Determine the [X, Y] coordinate at the center of the cell enclosing the given text.  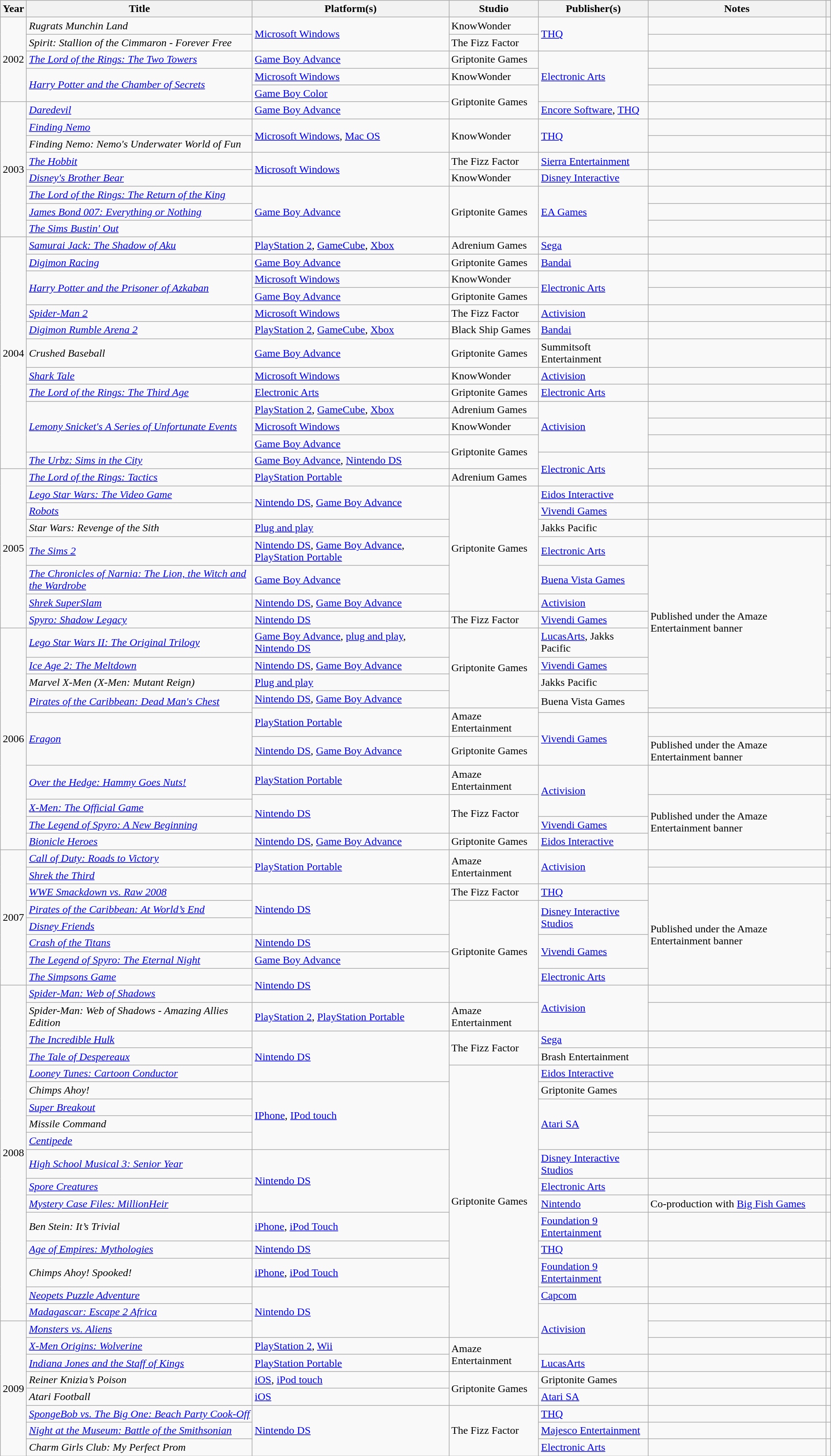
SpongeBob vs. The Big One: Beach Party Cook-Off [139, 1414]
Spirit: Stallion of the Cimmaron - Forever Free [139, 43]
Brash Entertainment [593, 1056]
The Chronicles of Narnia: The Lion, the Witch and the Wardrobe [139, 580]
Crash of the Titans [139, 943]
Star Wars: Revenge of the Sith [139, 528]
LucasArts [593, 1363]
Ben Stein: It’s Trivial [139, 1227]
Atari Football [139, 1396]
Sierra Entertainment [593, 161]
Shrek the Third [139, 875]
Digimon Rumble Arena 2 [139, 330]
Game Boy Color [351, 93]
Lego Star Wars II: The Original Trilogy [139, 642]
2007 [13, 918]
iOS, iPod touch [351, 1380]
Finding Nemo [139, 127]
Spider-Man: Web of Shadows [139, 994]
Robots [139, 511]
Microsoft Windows, Mac OS [351, 135]
X-Men: The Official Game [139, 808]
The Lord of the Rings: The Two Towers [139, 60]
2003 [13, 169]
iOS [351, 1396]
Spyro: Shadow Legacy [139, 620]
Age of Empires: Mythologies [139, 1249]
Pirates of the Caribbean: At World’s End [139, 909]
The Hobbit [139, 161]
Spore Creatures [139, 1187]
Platform(s) [351, 9]
Missile Command [139, 1124]
Call of Duty: Roads to Victory [139, 859]
IPhone, IPod touch [351, 1115]
Nintendo [593, 1204]
Shrek SuperSlam [139, 603]
EA Games [593, 211]
Mystery Case Files: MillionHeir [139, 1204]
2004 [13, 353]
The Sims 2 [139, 551]
PlayStation 2, PlayStation Portable [351, 1016]
The Legend of Spyro: A New Beginning [139, 825]
The Lord of the Rings: The Return of the King [139, 195]
The Incredible Hulk [139, 1039]
Reiner Knizia’s Poison [139, 1380]
Harry Potter and the Chamber of Secrets [139, 85]
Harry Potter and the Prisoner of Azkaban [139, 288]
Daredevil [139, 110]
Samurai Jack: The Shadow of Aku [139, 246]
Bionicle Heroes [139, 842]
Co-production with Big Fish Games [737, 1204]
Night at the Museum: Battle of the Smithsonian [139, 1431]
Marvel X-Men (X-Men: Mutant Reign) [139, 682]
Black Ship Games [494, 330]
The Urbz: Sims in the City [139, 460]
PlayStation 2, Wii [351, 1346]
Game Boy Advance, Nintendo DS [351, 460]
X-Men Origins: Wolverine [139, 1346]
Looney Tunes: Cartoon Conductor [139, 1073]
Disney Friends [139, 926]
Disney's Brother Bear [139, 178]
WWE Smackdown vs. Raw 2008 [139, 892]
Shark Tale [139, 376]
Publisher(s) [593, 9]
The Lord of the Rings: Tactics [139, 477]
Eragon [139, 739]
Neopets Puzzle Adventure [139, 1295]
Lego Star Wars: The Video Game [139, 494]
Year [13, 9]
The Legend of Spyro: The Eternal Night [139, 960]
Encore Software, THQ [593, 110]
Crushed Baseball [139, 353]
Game Boy Advance, plug and play, Nintendo DS [351, 642]
Summitsoft Entertainment [593, 353]
Disney Interactive [593, 178]
2005 [13, 548]
Chimps Ahoy! [139, 1090]
Nintendo DS, Game Boy Advance, PlayStation Portable [351, 551]
Capcom [593, 1295]
Finding Nemo: Nemo's Underwater World of Fun [139, 144]
2009 [13, 1388]
Digimon Racing [139, 263]
2008 [13, 1153]
Super Breakout [139, 1107]
Chimps Ahoy! Spooked! [139, 1272]
Notes [737, 9]
Ice Age 2: The Meltdown [139, 665]
Title [139, 9]
Lemony Snicket's A Series of Unfortunate Events [139, 426]
Majesco Entertainment [593, 1431]
Centipede [139, 1141]
High School Musical 3: Senior Year [139, 1164]
The Tale of Despereaux [139, 1056]
Spider-Man: Web of Shadows - Amazing Allies Edition [139, 1016]
Pirates of the Caribbean: Dead Man's Chest [139, 702]
Rugrats Munchin Land [139, 26]
Studio [494, 9]
Spider-Man 2 [139, 313]
The Sims Bustin' Out [139, 229]
2002 [13, 60]
The Simpsons Game [139, 977]
Madagascar: Escape 2 Africa [139, 1312]
James Bond 007: Everything or Nothing [139, 212]
Monsters vs. Aliens [139, 1329]
Charm Girls Club: My Perfect Prom [139, 1448]
LucasArts, Jakks Pacific [593, 642]
2006 [13, 739]
The Lord of the Rings: The Third Age [139, 393]
Indiana Jones and the Staff of Kings [139, 1363]
Over the Hedge: Hammy Goes Nuts! [139, 782]
